Identify which cell holds the provided text, then report its [X, Y] central coordinate. 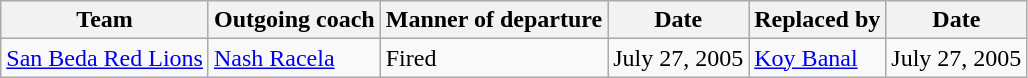
San Beda Red Lions [105, 58]
Manner of departure [494, 20]
Replaced by [818, 20]
Fired [494, 58]
Outgoing coach [294, 20]
Team [105, 20]
Koy Banal [818, 58]
Nash Racela [294, 58]
